Locate the cell with the specified text and output its (x, y) center coordinate. 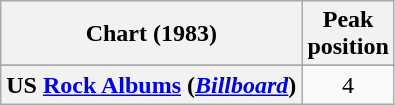
4 (348, 85)
Peakposition (348, 34)
US Rock Albums (Billboard) (152, 85)
Chart (1983) (152, 34)
